Pinpoint the cell where the given text exists, returning its [x, y] midpoint coordinate. 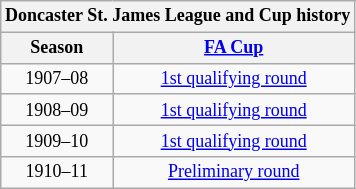
1910–11 [57, 172]
1908–09 [57, 110]
1907–08 [57, 78]
Doncaster St. James League and Cup history [178, 16]
1909–10 [57, 140]
Season [57, 48]
FA Cup [234, 48]
Preliminary round [234, 172]
